Locate the cell with the specified text and output its (X, Y) center coordinate. 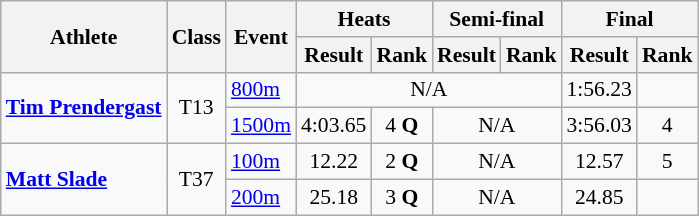
Heats (364, 19)
2 Q (402, 162)
12.57 (598, 162)
4:03.65 (334, 126)
Semi-final (496, 19)
25.18 (334, 197)
5 (668, 162)
Tim Prendergast (84, 108)
T37 (196, 180)
800m (261, 90)
T13 (196, 108)
24.85 (598, 197)
200m (261, 197)
4 (668, 126)
3:56.03 (598, 126)
Final (629, 19)
1500m (261, 126)
3 Q (402, 197)
12.22 (334, 162)
4 Q (402, 126)
Matt Slade (84, 180)
Event (261, 36)
1:56.23 (598, 90)
100m (261, 162)
Athlete (84, 36)
Class (196, 36)
